From the cell containing the given text, extract its center point as [x, y] coordinate. 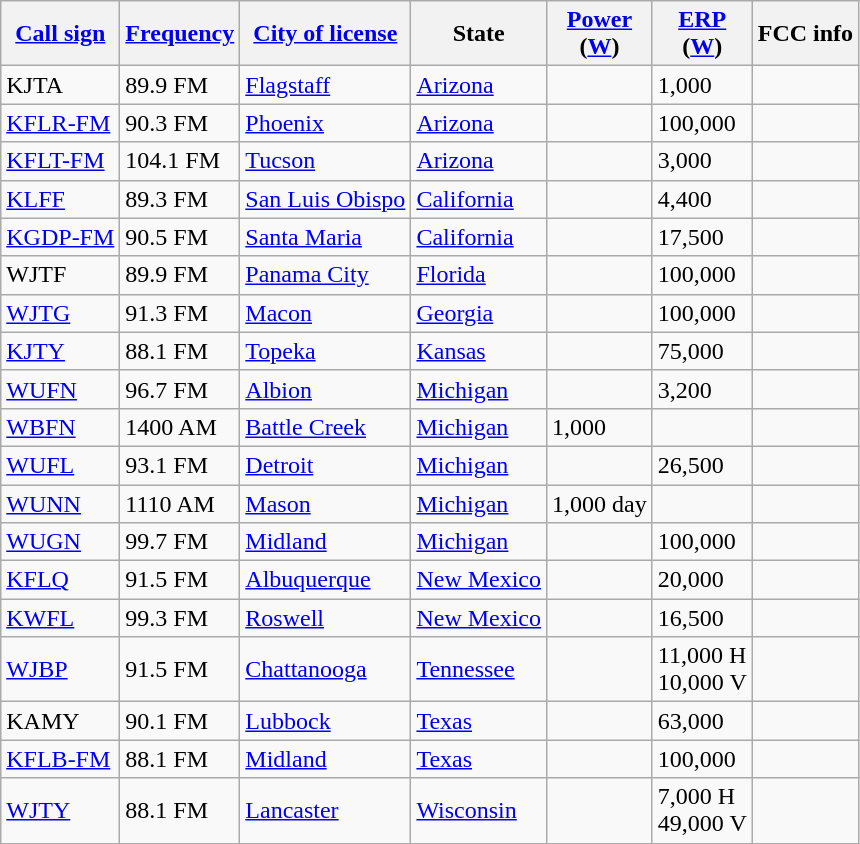
Battle Creek [326, 427]
Chattanooga [326, 670]
Mason [326, 503]
90.3 FM [180, 123]
WUFN [60, 389]
Santa Maria [326, 237]
Albion [326, 389]
Detroit [326, 465]
Frequency [180, 34]
20,000 [702, 580]
Power(W) [600, 34]
Lancaster [326, 810]
7,000 H49,000 V [702, 810]
Kansas [479, 351]
KJTA [60, 85]
KWFL [60, 618]
WUGN [60, 542]
26,500 [702, 465]
WUFL [60, 465]
WJTY [60, 810]
3,200 [702, 389]
90.1 FM [180, 721]
Georgia [479, 313]
Florida [479, 275]
1,000 day [600, 503]
93.1 FM [180, 465]
KLFF [60, 199]
Tennessee [479, 670]
Topeka [326, 351]
Roswell [326, 618]
96.7 FM [180, 389]
63,000 [702, 721]
91.3 FM [180, 313]
75,000 [702, 351]
4,400 [702, 199]
WBFN [60, 427]
1110 AM [180, 503]
State [479, 34]
Panama City [326, 275]
KJTY [60, 351]
KAMY [60, 721]
Flagstaff [326, 85]
11,000 H10,000 V [702, 670]
FCC info [805, 34]
WUNN [60, 503]
KFLT-FM [60, 161]
Tucson [326, 161]
ERP(W) [702, 34]
WJTF [60, 275]
3,000 [702, 161]
1400 AM [180, 427]
Phoenix [326, 123]
KFLR-FM [60, 123]
WJTG [60, 313]
Wisconsin [479, 810]
Macon [326, 313]
99.3 FM [180, 618]
KFLB-FM [60, 759]
Call sign [60, 34]
90.5 FM [180, 237]
99.7 FM [180, 542]
17,500 [702, 237]
City of license [326, 34]
16,500 [702, 618]
89.3 FM [180, 199]
WJBP [60, 670]
104.1 FM [180, 161]
Lubbock [326, 721]
Albuquerque [326, 580]
KFLQ [60, 580]
San Luis Obispo [326, 199]
KGDP-FM [60, 237]
